Provide the [x, y] coordinate of the cell's center where the given text is located.  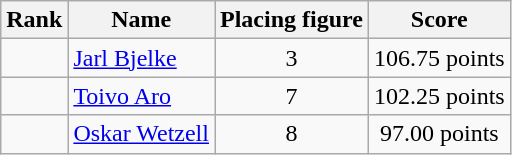
Placing figure [291, 20]
8 [291, 134]
97.00 points [439, 134]
Oskar Wetzell [142, 134]
7 [291, 96]
Name [142, 20]
106.75 points [439, 58]
102.25 points [439, 96]
Toivo Aro [142, 96]
3 [291, 58]
Score [439, 20]
Jarl Bjelke [142, 58]
Rank [34, 20]
